Determine the (X, Y) coordinate at the center of the cell enclosing the given text.  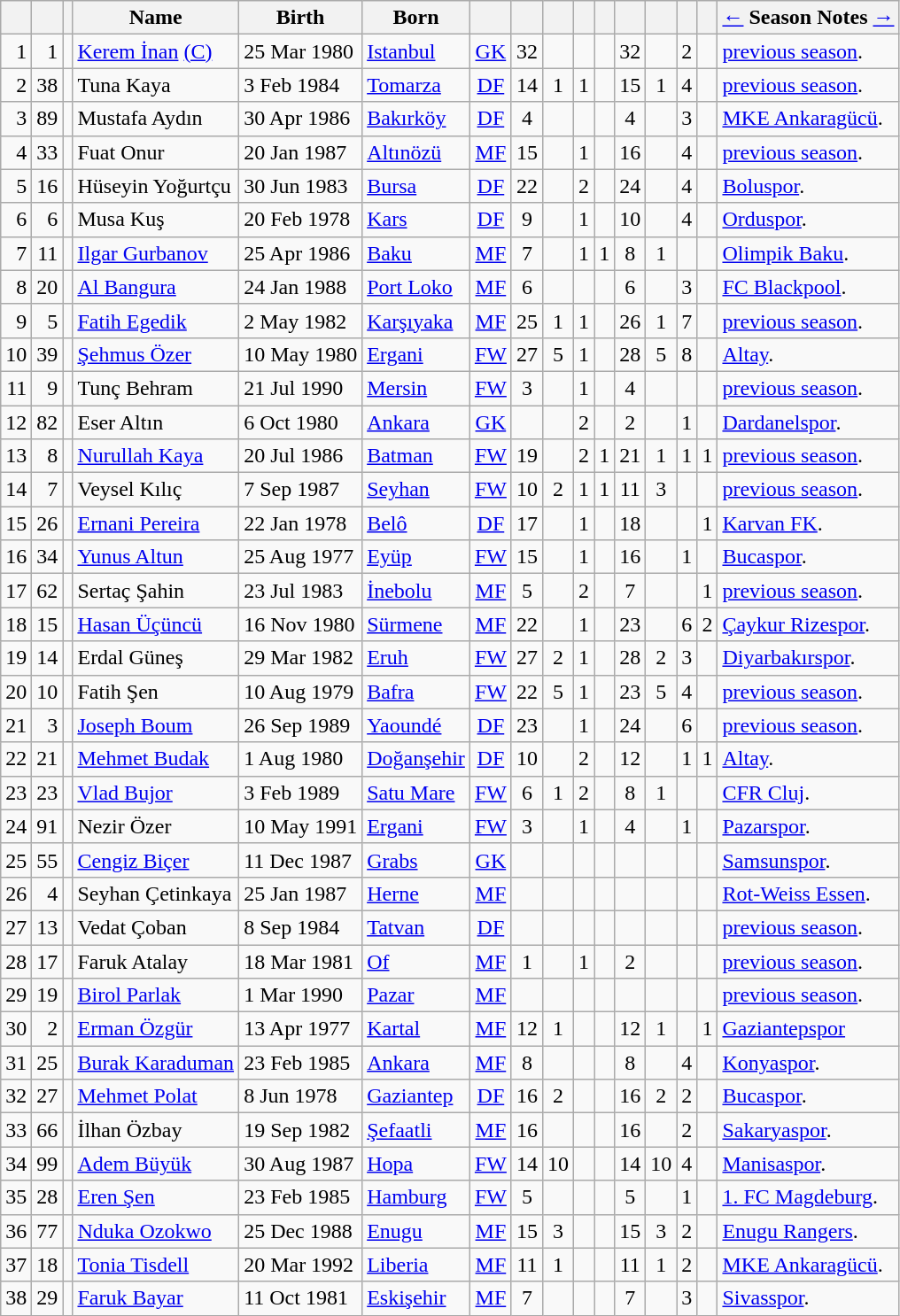
Sakaryaspor. (808, 1130)
66 (48, 1130)
CFR Cluj. (808, 793)
Eskişehir (416, 1298)
Seyhan Çetinkaya (156, 894)
Herne (416, 894)
39 (48, 354)
3 Feb 1989 (301, 793)
Şefaatli (416, 1130)
Born (416, 18)
Kartal (416, 1029)
7 Sep 1987 (301, 490)
Fuat Onur (156, 152)
Mehmet Budak (156, 759)
20 Jan 1987 (301, 152)
Sertaç Şahin (156, 591)
İlhan Özbay (156, 1130)
82 (48, 422)
19 Sep 1982 (301, 1130)
22 Jan 1978 (301, 523)
25 Aug 1977 (301, 557)
Gaziantep (416, 1096)
İnebolu (416, 591)
Liberia (416, 1265)
Orduspor. (808, 220)
Pazar (416, 995)
Nurullah Kaya (156, 456)
Vedat Çoban (156, 927)
62 (48, 591)
11 Oct 1981 (301, 1298)
18 Mar 1981 (301, 961)
2 May 1982 (301, 321)
Gaziantepspor (808, 1029)
Nduka Ozokwo (156, 1231)
Kars (416, 220)
Of (416, 961)
16 Nov 1980 (301, 624)
Yunus Altun (156, 557)
Tomarza (416, 85)
Tuna Kaya (156, 85)
1. FC Magdeburg. (808, 1197)
6 Oct 1980 (301, 422)
Bursa (416, 186)
Burak Karaduman (156, 1063)
89 (48, 119)
1 Mar 1990 (301, 995)
37 (16, 1265)
55 (48, 860)
Ilgar Gurbanov (156, 253)
Fatih Egedik (156, 321)
Mehmet Polat (156, 1096)
Tatvan (416, 927)
Eren Şen (156, 1197)
Dardanelspor. (808, 422)
Name (156, 18)
20 Mar 1992 (301, 1265)
Hüseyin Yoğurtçu (156, 186)
Olimpik Baku. (808, 253)
Adem Büyük (156, 1164)
Diyarbakırspor. (808, 658)
Fatih Şen (156, 692)
Faruk Bayar (156, 1298)
8 Sep 1984 (301, 927)
24 Jan 1988 (301, 287)
30 Jun 1983 (301, 186)
Vlad Bujor (156, 793)
30 Aug 1987 (301, 1164)
10 May 1991 (301, 826)
10 May 1980 (301, 354)
Enugu (416, 1231)
26 Sep 1989 (301, 725)
← Season Notes → (808, 18)
77 (48, 1231)
Karşıyaka (416, 321)
Boluspor. (808, 186)
Mersin (416, 388)
Sivasspor. (808, 1298)
30 Apr 1986 (301, 119)
3 Feb 1984 (301, 85)
91 (48, 826)
Birth (301, 18)
30 (16, 1029)
Altınözü (416, 152)
Manisaspor. (808, 1164)
Musa Kuş (156, 220)
Kerem İnan (C) (156, 51)
13 Apr 1977 (301, 1029)
20 Feb 1978 (301, 220)
Sürmene (416, 624)
Hopa (416, 1164)
Enugu Rangers. (808, 1231)
Ernani Pereira (156, 523)
Seyhan (416, 490)
Batman (416, 456)
Belô (416, 523)
Nezir Özer (156, 826)
Tunç Behram (156, 388)
Erman Özgür (156, 1029)
25 Apr 1986 (301, 253)
Istanbul (416, 51)
Erdal Güneş (156, 658)
Samsunspor. (808, 860)
Joseph Boum (156, 725)
Eruh (416, 658)
Doğanşehir (416, 759)
Yaoundé (416, 725)
Tonia Tisdell (156, 1265)
Veysel Kılıç (156, 490)
Pazarspor. (808, 826)
Bakırköy (416, 119)
35 (16, 1197)
Birol Parlak (156, 995)
99 (48, 1164)
Karvan FK. (808, 523)
Mustafa Aydın (156, 119)
Al Bangura (156, 287)
Konyaspor. (808, 1063)
Cengiz Biçer (156, 860)
1 Aug 1980 (301, 759)
Baku (416, 253)
Hasan Üçüncü (156, 624)
29 Mar 1982 (301, 658)
Faruk Atalay (156, 961)
Rot-Weiss Essen. (808, 894)
23 Jul 1983 (301, 591)
Satu Mare (416, 793)
10 Aug 1979 (301, 692)
25 Mar 1980 (301, 51)
36 (16, 1231)
8 Jun 1978 (301, 1096)
Grabs (416, 860)
Eyüp (416, 557)
Hamburg (416, 1197)
Şehmus Özer (156, 354)
31 (16, 1063)
11 Dec 1987 (301, 860)
Eser Altın (156, 422)
Bafra (416, 692)
Çaykur Rizespor. (808, 624)
FC Blackpool. (808, 287)
25 Jan 1987 (301, 894)
21 Jul 1990 (301, 388)
Port Loko (416, 287)
20 Jul 1986 (301, 456)
25 Dec 1988 (301, 1231)
